For the text-containing cell, return its midpoint in [x, y] coordinate format. 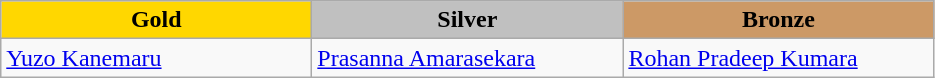
Yuzo Kanemaru [156, 58]
Silver [468, 20]
Bronze [778, 20]
Gold [156, 20]
Rohan Pradeep Kumara [778, 58]
Prasanna Amarasekara [468, 58]
